From the cell containing the given text, extract its center point as (X, Y) coordinate. 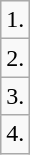
1. (16, 20)
3. (16, 96)
2. (16, 58)
4. (16, 134)
